Capture the cell that displays the provided text and extract its [X, Y] central coordinate. 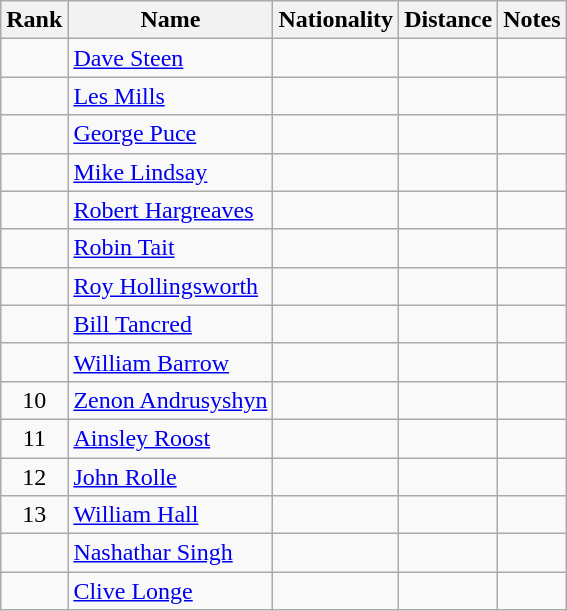
Name [170, 20]
Les Mills [170, 96]
Dave Steen [170, 58]
Rank [34, 20]
Clive Longe [170, 591]
Notes [532, 20]
10 [34, 400]
George Puce [170, 134]
William Barrow [170, 362]
William Hall [170, 515]
Robin Tait [170, 248]
Robert Hargreaves [170, 210]
Distance [448, 20]
John Rolle [170, 477]
Ainsley Roost [170, 438]
Bill Tancred [170, 324]
Roy Hollingsworth [170, 286]
11 [34, 438]
Zenon Andrusyshyn [170, 400]
Nationality [336, 20]
Mike Lindsay [170, 172]
12 [34, 477]
Nashathar Singh [170, 553]
13 [34, 515]
